Output the (x, y) coordinate of the center of the cell containing the given text.  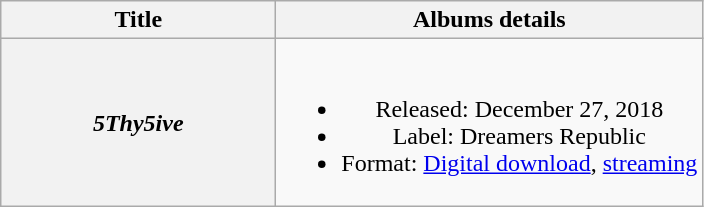
5Thy5ive (138, 122)
Released: December 27, 2018Label: Dreamers RepublicFormat: Digital download, streaming (490, 122)
Title (138, 20)
Albums details (490, 20)
